From the cell containing the given text, extract its center point as [X, Y] coordinate. 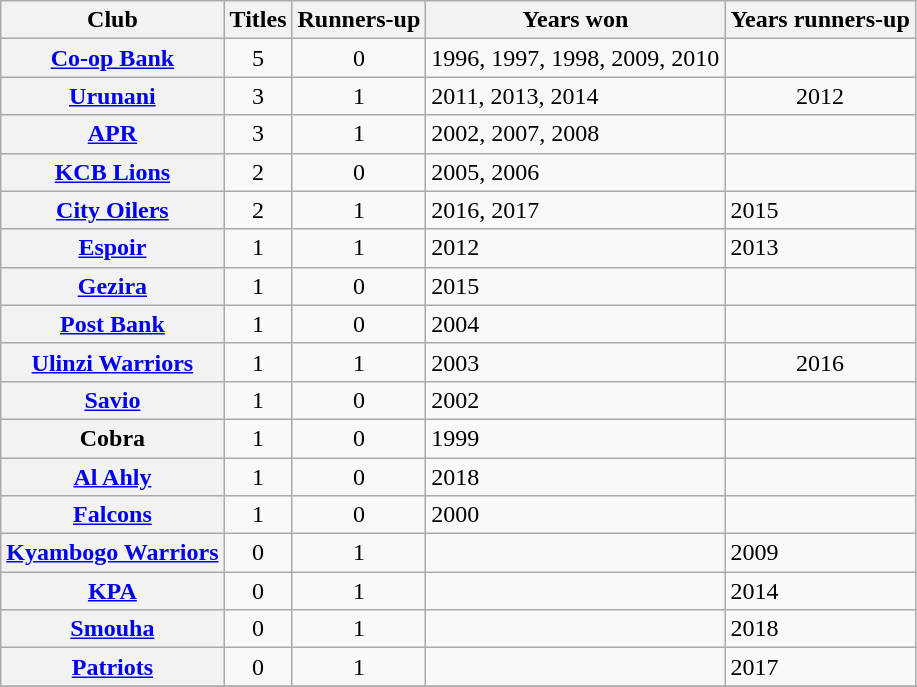
APR [112, 134]
2017 [820, 667]
Al Ahly [112, 477]
2016 [820, 362]
2005, 2006 [576, 172]
Patriots [112, 667]
Cobra [112, 438]
2009 [820, 553]
Kyambogo Warriors [112, 553]
Years won [576, 20]
2002, 2007, 2008 [576, 134]
Smouha [112, 629]
2013 [820, 248]
2011, 2013, 2014 [576, 96]
2003 [576, 362]
Gezira [112, 286]
2016, 2017 [576, 210]
Falcons [112, 515]
2000 [576, 515]
2014 [820, 591]
5 [258, 58]
Runners-up [359, 20]
Club [112, 20]
2002 [576, 400]
Co-op Bank [112, 58]
KCB Lions [112, 172]
KPA [112, 591]
Post Bank [112, 324]
Ulinzi Warriors [112, 362]
Savio [112, 400]
Years runners-up [820, 20]
1996, 1997, 1998, 2009, 2010 [576, 58]
2004 [576, 324]
Titles [258, 20]
Urunani [112, 96]
City Oilers [112, 210]
Espoir [112, 248]
1999 [576, 438]
